Find where the given text appears and provide that cell's center as [X, Y] coordinate. 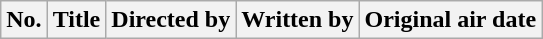
Written by [298, 20]
Directed by [171, 20]
Title [76, 20]
Original air date [450, 20]
No. [24, 20]
